Provide the [X, Y] coordinate of the cell's center where the given text is located.  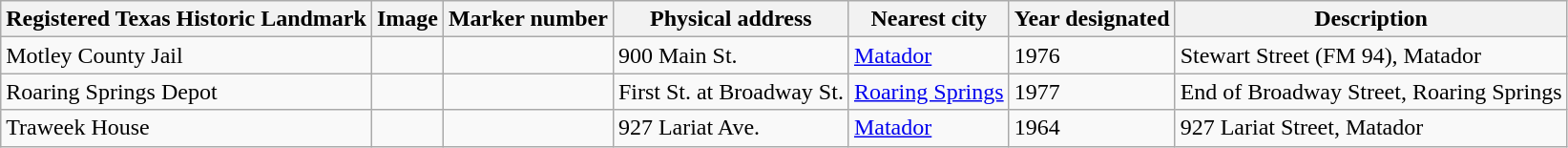
Nearest city [929, 19]
Roaring Springs [929, 92]
Image [407, 19]
Stewart Street (FM 94), Matador [1370, 55]
Traweek House [187, 128]
Registered Texas Historic Landmark [187, 19]
First St. at Broadway St. [731, 92]
Marker number [528, 19]
927 Lariat Street, Matador [1370, 128]
Motley County Jail [187, 55]
1976 [1092, 55]
Year designated [1092, 19]
1964 [1092, 128]
927 Lariat Ave. [731, 128]
Description [1370, 19]
Roaring Springs Depot [187, 92]
1977 [1092, 92]
Physical address [731, 19]
900 Main St. [731, 55]
End of Broadway Street, Roaring Springs [1370, 92]
